For the text-containing cell, return its midpoint in [x, y] coordinate format. 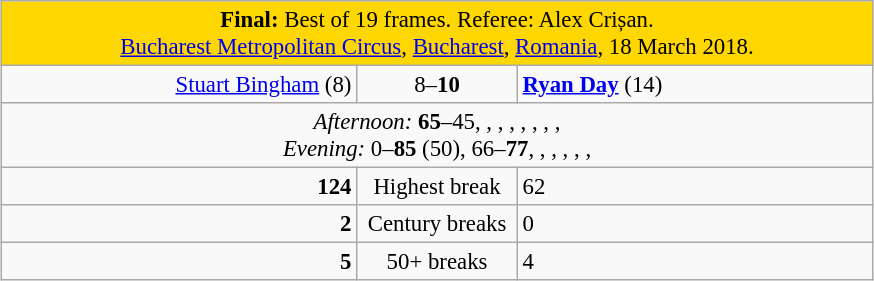
8–10 [438, 85]
2 [179, 224]
Stuart Bingham (8) [179, 85]
0 [695, 224]
Century breaks [438, 224]
50+ breaks [438, 262]
Highest break [438, 187]
Ryan Day (14) [695, 85]
62 [695, 187]
124 [179, 187]
5 [179, 262]
Final: Best of 19 frames. Referee: Alex Crișan. Bucharest Metropolitan Circus, Bucharest, Romania, 18 March 2018. [437, 34]
4 [695, 262]
Afternoon: 65–45, , , , , , , , Evening: 0–85 (50), 66–77, , , , , , [437, 136]
